Provide the [X, Y] coordinate of the cell's center where the given text is located.  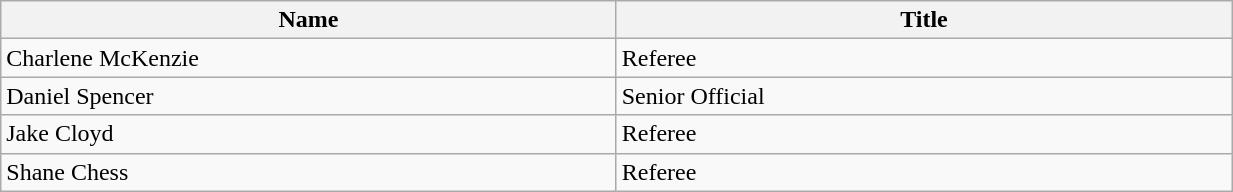
Daniel Spencer [308, 96]
Senior Official [924, 96]
Shane Chess [308, 172]
Name [308, 20]
Charlene McKenzie [308, 58]
Jake Cloyd [308, 134]
Title [924, 20]
